Pinpoint the cell where the given text exists, returning its [X, Y] midpoint coordinate. 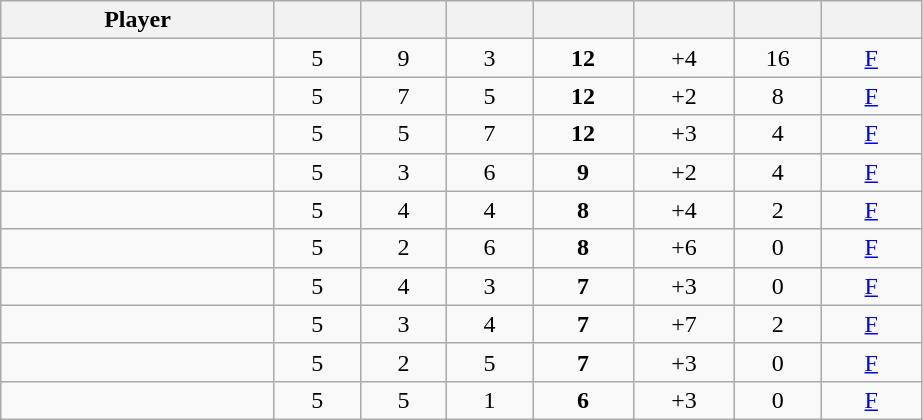
+6 [684, 248]
Player [138, 20]
1 [489, 400]
+7 [684, 324]
16 [778, 58]
